Search for the cell housing the specified text and yield its (x, y) center coordinate. 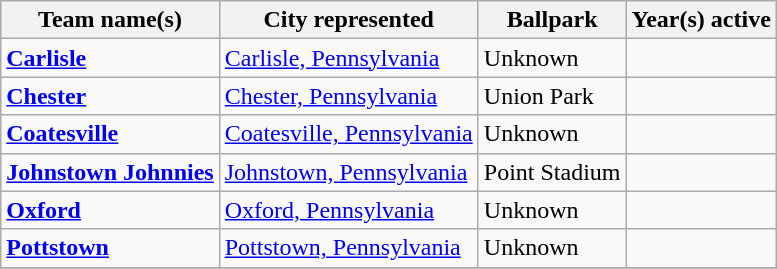
Oxford, Pennsylvania (348, 210)
Ballpark (552, 20)
Carlisle, Pennsylvania (348, 58)
Coatesville, Pennsylvania (348, 134)
Chester (110, 96)
Pottstown, Pennsylvania (348, 248)
Johnstown Johnnies (110, 172)
Point Stadium (552, 172)
Oxford (110, 210)
Coatesville (110, 134)
Year(s) active (701, 20)
Chester, Pennsylvania (348, 96)
Johnstown, Pennsylvania (348, 172)
City represented (348, 20)
Carlisle (110, 58)
Team name(s) (110, 20)
Union Park (552, 96)
Pottstown (110, 248)
